Return [x, y] of the center of cell containing provided text 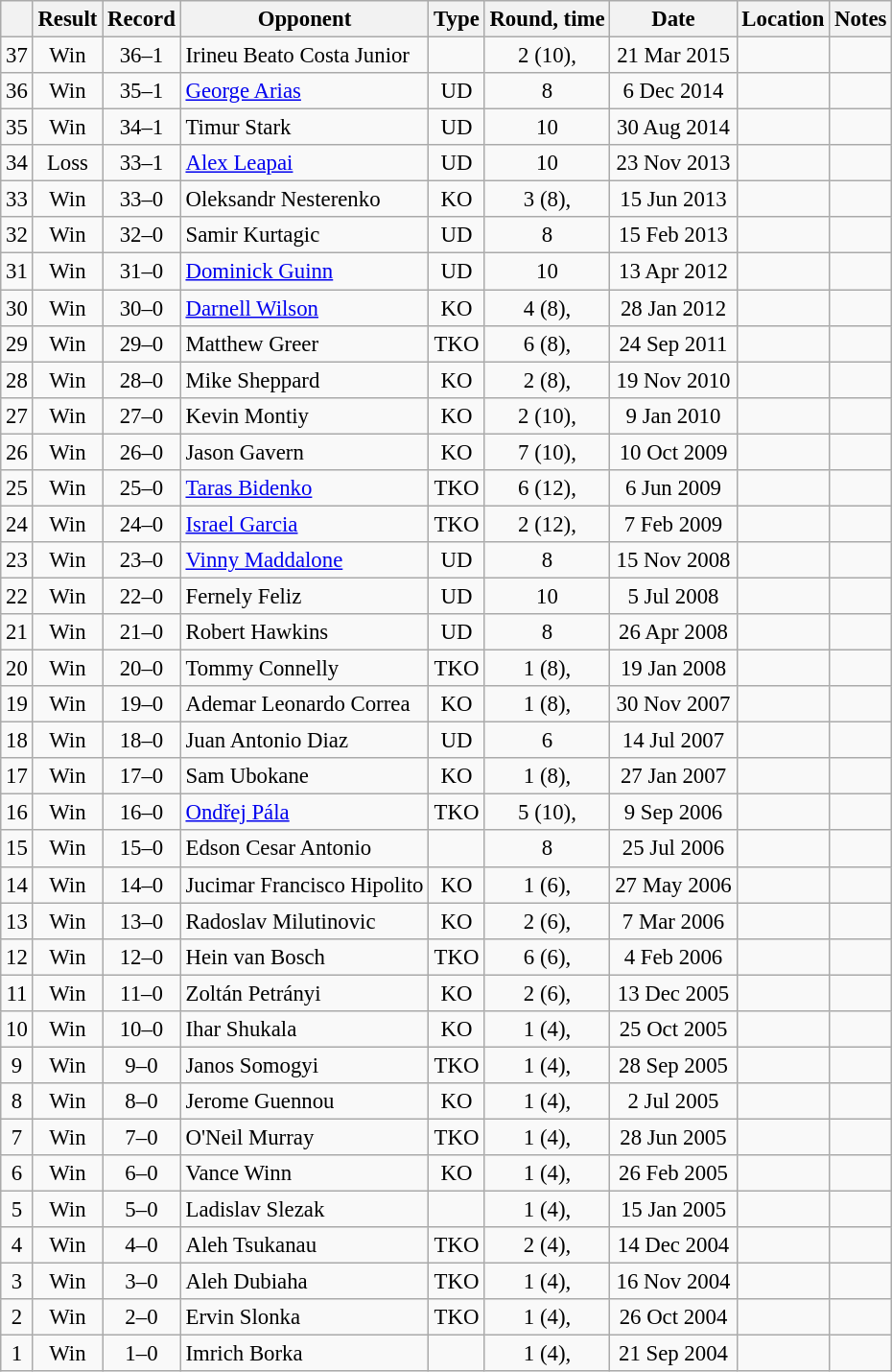
37 [17, 56]
Vance Winn [305, 1173]
George Arias [305, 91]
25–0 [142, 488]
9 Sep 2006 [673, 813]
6–0 [142, 1173]
13–0 [142, 921]
32 [17, 235]
O'Neil Murray [305, 1137]
Result [67, 19]
Ondřej Pála [305, 813]
Date [673, 19]
Ervin Slonka [305, 1317]
Opponent [305, 19]
35–1 [142, 91]
28 [17, 380]
2–0 [142, 1317]
Mike Sheppard [305, 380]
5 (10), [547, 813]
3 (8), [547, 200]
Imrich Borka [305, 1354]
32–0 [142, 235]
30 Nov 2007 [673, 704]
15 Jan 2005 [673, 1210]
20–0 [142, 669]
9–0 [142, 1065]
11 [17, 993]
Ihar Shukala [305, 1029]
Fernely Feliz [305, 596]
35 [17, 128]
24 Sep 2011 [673, 343]
19 [17, 704]
Ademar Leonardo Correa [305, 704]
Vinny Maddalone [305, 560]
28 Jan 2012 [673, 308]
Jucimar Francisco Hipolito [305, 885]
34–1 [142, 128]
28 Jun 2005 [673, 1137]
13 Dec 2005 [673, 993]
Dominick Guinn [305, 272]
23 [17, 560]
12–0 [142, 957]
Tommy Connelly [305, 669]
1 (6), [547, 885]
33 [17, 200]
33–0 [142, 200]
11–0 [142, 993]
Janos Somogyi [305, 1065]
7 (10), [547, 452]
6 Jun 2009 [673, 488]
33–1 [142, 163]
9 [17, 1065]
2 (12), [547, 524]
26 Feb 2005 [673, 1173]
7 Feb 2009 [673, 524]
23–0 [142, 560]
15 [17, 849]
12 [17, 957]
Edson Cesar Antonio [305, 849]
Timur Stark [305, 128]
7 [17, 1137]
4 Feb 2006 [673, 957]
18–0 [142, 741]
26–0 [142, 452]
36 [17, 91]
Kevin Montiy [305, 415]
Oleksandr Nesterenko [305, 200]
Jerome Guennou [305, 1101]
4 [17, 1245]
24 [17, 524]
16 [17, 813]
15–0 [142, 849]
Darnell Wilson [305, 308]
25 Jul 2006 [673, 849]
2 [17, 1317]
22 [17, 596]
27 [17, 415]
Israel Garcia [305, 524]
10–0 [142, 1029]
4 (8), [547, 308]
3–0 [142, 1282]
17 [17, 776]
10 Oct 2009 [673, 452]
16–0 [142, 813]
Record [142, 19]
23 Nov 2013 [673, 163]
14 Jul 2007 [673, 741]
22–0 [142, 596]
25 [17, 488]
Zoltán Petrányi [305, 993]
7–0 [142, 1137]
34 [17, 163]
9 Jan 2010 [673, 415]
1–0 [142, 1354]
19–0 [142, 704]
36–1 [142, 56]
Type [457, 19]
19 Nov 2010 [673, 380]
30–0 [142, 308]
26 Oct 2004 [673, 1317]
17–0 [142, 776]
Ladislav Slezak [305, 1210]
Taras Bidenko [305, 488]
31 [17, 272]
29 [17, 343]
Jason Gavern [305, 452]
6 (8), [547, 343]
14 [17, 885]
Radoslav Milutinovic [305, 921]
Notes [861, 19]
27–0 [142, 415]
Round, time [547, 19]
Samir Kurtagic [305, 235]
30 Aug 2014 [673, 128]
2 (4), [547, 1245]
6 (12), [547, 488]
28–0 [142, 380]
26 Apr 2008 [673, 632]
Aleh Dubiaha [305, 1282]
25 Oct 2005 [673, 1029]
Juan Antonio Diaz [305, 741]
3 [17, 1282]
20 [17, 669]
19 Jan 2008 [673, 669]
14 Dec 2004 [673, 1245]
27 May 2006 [673, 885]
Sam Ubokane [305, 776]
18 [17, 741]
29–0 [142, 343]
Robert Hawkins [305, 632]
26 [17, 452]
21 [17, 632]
2 Jul 2005 [673, 1101]
5–0 [142, 1210]
6 (6), [547, 957]
5 Jul 2008 [673, 596]
Matthew Greer [305, 343]
24–0 [142, 524]
7 Mar 2006 [673, 921]
1 [17, 1354]
Aleh Tsukanau [305, 1245]
21–0 [142, 632]
Location [783, 19]
2 (8), [547, 380]
4–0 [142, 1245]
6 Dec 2014 [673, 91]
Alex Leapai [305, 163]
Loss [67, 163]
8–0 [142, 1101]
28 Sep 2005 [673, 1065]
5 [17, 1210]
31–0 [142, 272]
Irineu Beato Costa Junior [305, 56]
21 Mar 2015 [673, 56]
27 Jan 2007 [673, 776]
15 Jun 2013 [673, 200]
14–0 [142, 885]
13 Apr 2012 [673, 272]
Hein van Bosch [305, 957]
13 [17, 921]
30 [17, 308]
15 Feb 2013 [673, 235]
15 Nov 2008 [673, 560]
21 Sep 2004 [673, 1354]
16 Nov 2004 [673, 1282]
